Identify which cell holds the provided text, then report its [x, y] central coordinate. 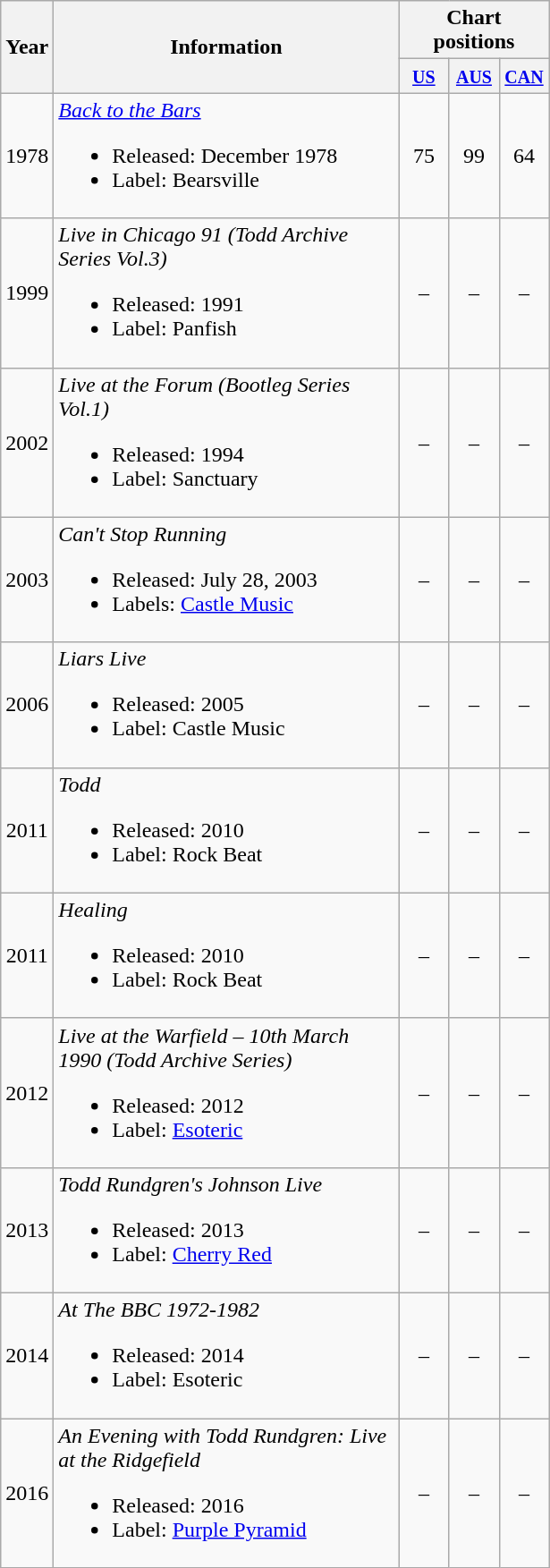
Live at the Forum (Bootleg Series Vol.1)Released: 1994Label: Sanctuary [226, 442]
99 [474, 156]
2014 [27, 1355]
1978 [27, 156]
Chart positions [474, 30]
2006 [27, 705]
An Evening with Todd Rundgren: Live at the RidgefieldReleased: 2016Label: Purple Pyramid [226, 1494]
2013 [27, 1230]
Back to the BarsReleased: December 1978Label: Bearsville [226, 156]
HealingReleased: 2010Label: Rock Beat [226, 955]
Live at the Warfield – 10th March 1990 (Todd Archive Series)Released: 2012Label: Esoteric [226, 1093]
75 [424, 156]
Information [226, 47]
64 [524, 156]
2002 [27, 442]
CAN [524, 76]
Live in Chicago 91 (Todd Archive Series Vol.3)Released: 1991Label: Panfish [226, 293]
2003 [27, 580]
Can't Stop RunningReleased: July 28, 2003Labels: Castle Music [226, 580]
2016 [27, 1494]
AUS [474, 76]
Todd Rundgren's Johnson LiveReleased: 2013Label: Cherry Red [226, 1230]
ToddReleased: 2010Label: Rock Beat [226, 830]
At The BBC 1972-1982Released: 2014Label: Esoteric [226, 1355]
Year [27, 47]
1999 [27, 293]
2012 [27, 1093]
Liars LiveReleased: 2005Label: Castle Music [226, 705]
US [424, 76]
